Determine the [X, Y] coordinate at the center of the cell enclosing the given text.  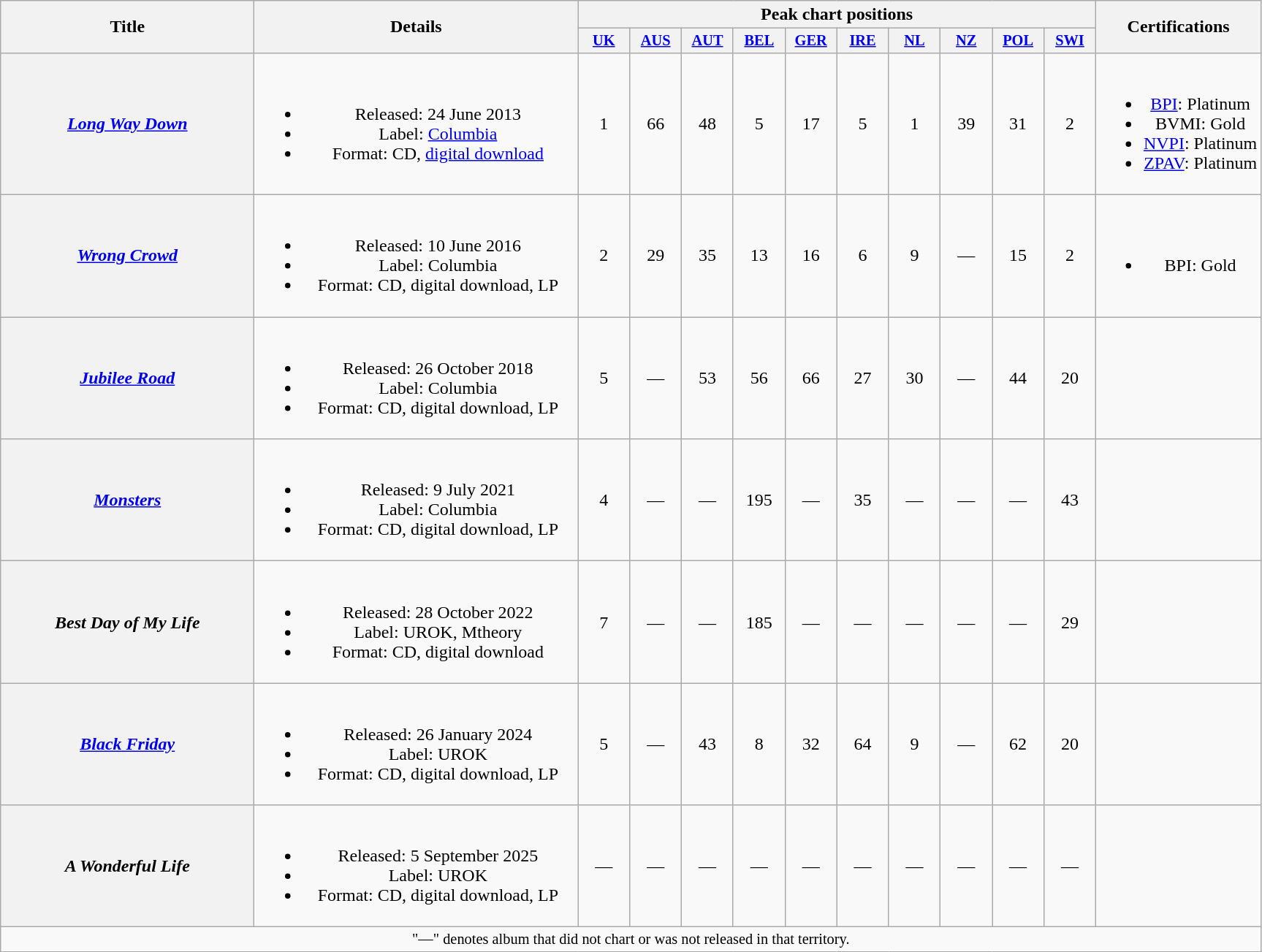
BEL [759, 41]
27 [862, 378]
13 [759, 256]
A Wonderful Life [127, 867]
Released: 9 July 2021Label: ColumbiaFormat: CD, digital download, LP [417, 500]
56 [759, 378]
185 [759, 622]
Monsters [127, 500]
BPI: PlatinumBVMI: GoldNVPI: PlatinumZPAV: Platinum [1178, 123]
SWI [1070, 41]
Wrong Crowd [127, 256]
8 [759, 744]
32 [811, 744]
Released: 5 September 2025Label: UROKFormat: CD, digital download, LP [417, 867]
30 [915, 378]
"—" denotes album that did not chart or was not released in that territory. [631, 940]
64 [862, 744]
Title [127, 27]
Peak chart positions [837, 15]
15 [1019, 256]
6 [862, 256]
31 [1019, 123]
Released: 26 January 2024Label: UROKFormat: CD, digital download, LP [417, 744]
Long Way Down [127, 123]
39 [966, 123]
NZ [966, 41]
Released: 28 October 2022Label: UROK, MtheoryFormat: CD, digital download [417, 622]
195 [759, 500]
Details [417, 27]
4 [604, 500]
53 [707, 378]
16 [811, 256]
62 [1019, 744]
Released: 10 June 2016Label: ColumbiaFormat: CD, digital download, LP [417, 256]
Released: 26 October 2018Label: ColumbiaFormat: CD, digital download, LP [417, 378]
44 [1019, 378]
IRE [862, 41]
Black Friday [127, 744]
48 [707, 123]
17 [811, 123]
GER [811, 41]
UK [604, 41]
Certifications [1178, 27]
Released: 24 June 2013Label: ColumbiaFormat: CD, digital download [417, 123]
Jubilee Road [127, 378]
BPI: Gold [1178, 256]
AUT [707, 41]
7 [604, 622]
Best Day of My Life [127, 622]
POL [1019, 41]
NL [915, 41]
AUS [656, 41]
